Return the [X, Y] coordinate for the center point of the cell that contains the specified text.  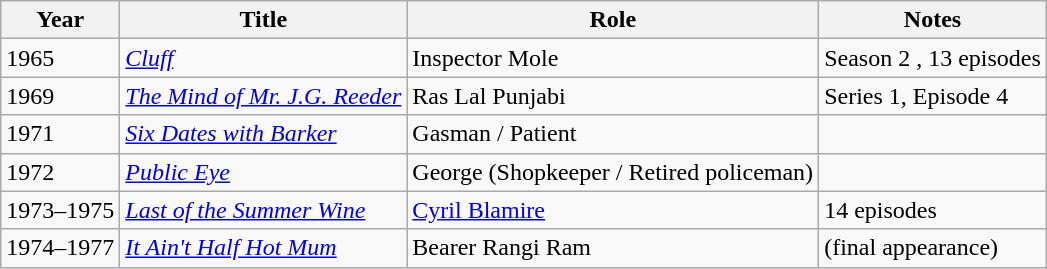
It Ain't Half Hot Mum [264, 248]
Series 1, Episode 4 [933, 96]
Title [264, 20]
1974–1977 [60, 248]
Bearer Rangi Ram [613, 248]
Season 2 , 13 episodes [933, 58]
Six Dates with Barker [264, 134]
1971 [60, 134]
1973–1975 [60, 210]
14 episodes [933, 210]
1972 [60, 172]
Public Eye [264, 172]
(final appearance) [933, 248]
Ras Lal Punjabi [613, 96]
Role [613, 20]
Last of the Summer Wine [264, 210]
George (Shopkeeper / Retired policeman) [613, 172]
Gasman / Patient [613, 134]
Year [60, 20]
1969 [60, 96]
The Mind of Mr. J.G. Reeder [264, 96]
Cyril Blamire [613, 210]
Notes [933, 20]
1965 [60, 58]
Inspector Mole [613, 58]
Cluff [264, 58]
